Return (x, y) of the center of cell containing provided text 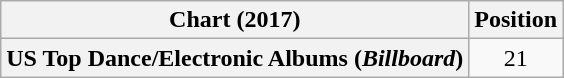
Chart (2017) (235, 20)
21 (516, 58)
Position (516, 20)
US Top Dance/Electronic Albums (Billboard) (235, 58)
